Pinpoint the cell where the given text exists, returning its (X, Y) midpoint coordinate. 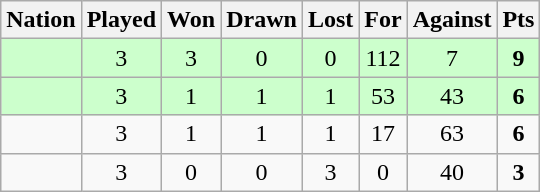
Drawn (262, 20)
For (383, 20)
43 (452, 96)
Played (121, 20)
9 (518, 58)
53 (383, 96)
63 (452, 134)
112 (383, 58)
Against (452, 20)
Pts (518, 20)
17 (383, 134)
Lost (330, 20)
40 (452, 172)
Nation (41, 20)
Won (192, 20)
7 (452, 58)
